Determine the [X, Y] coordinate at the center of the cell enclosing the given text.  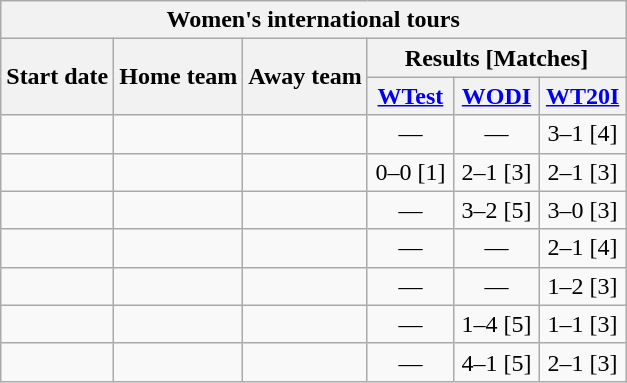
Women's international tours [314, 20]
Home team [178, 77]
3–0 [3] [583, 210]
WT20I [583, 96]
Away team [306, 77]
0–0 [1] [410, 172]
3–2 [5] [496, 210]
Results [Matches] [496, 58]
1–1 [3] [583, 324]
WODI [496, 96]
1–4 [5] [496, 324]
2–1 [4] [583, 248]
Start date [58, 77]
3–1 [4] [583, 134]
4–1 [5] [496, 362]
1–2 [3] [583, 286]
WTest [410, 96]
